Locate the cell with the specified text and output its [x, y] center coordinate. 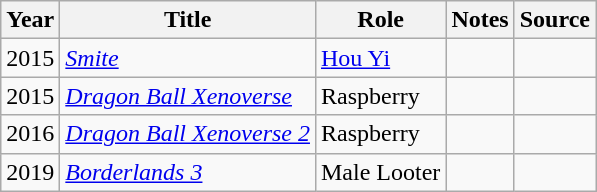
Notes [480, 20]
Smite [188, 58]
Hou Yi [380, 58]
Male Looter [380, 172]
Dragon Ball Xenoverse [188, 96]
Source [554, 20]
Dragon Ball Xenoverse 2 [188, 134]
Year [30, 20]
2016 [30, 134]
Title [188, 20]
2019 [30, 172]
Borderlands 3 [188, 172]
Role [380, 20]
